Pinpoint the cell where the given text exists, returning its (x, y) midpoint coordinate. 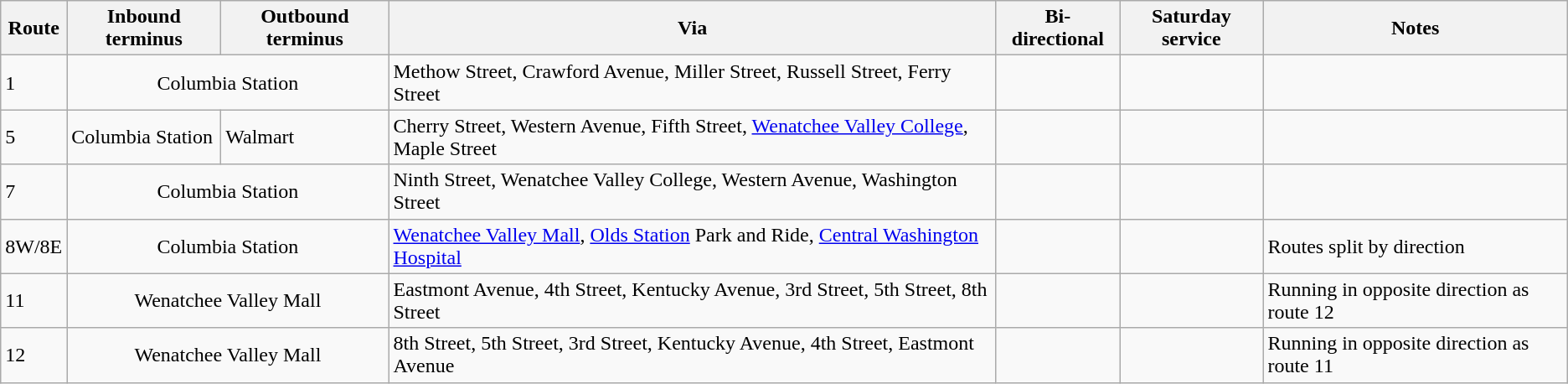
Bi-directional (1057, 29)
11 (34, 300)
8W/8E (34, 246)
Cherry Street, Western Avenue, Fifth Street, Wenatchee Valley College, Maple Street (692, 138)
Routes split by direction (1416, 246)
Saturday service (1191, 29)
Running in opposite direction as route 12 (1416, 300)
Wenatchee Valley Mall, Olds Station Park and Ride, Central Washington Hospital (692, 246)
12 (34, 355)
5 (34, 138)
8th Street, 5th Street, 3rd Street, Kentucky Avenue, 4th Street, Eastmont Avenue (692, 355)
Running in opposite direction as route 11 (1416, 355)
Ninth Street, Wenatchee Valley College, Western Avenue, Washington Street (692, 191)
7 (34, 191)
Via (692, 29)
Outbound terminus (305, 29)
Methow Street, Crawford Avenue, Miller Street, Russell Street, Ferry Street (692, 82)
Route (34, 29)
Notes (1416, 29)
Eastmont Avenue, 4th Street, Kentucky Avenue, 3rd Street, 5th Street, 8th Street (692, 300)
Inbound terminus (144, 29)
Walmart (305, 138)
1 (34, 82)
